Output the (X, Y) coordinate of the center of the cell containing the given text.  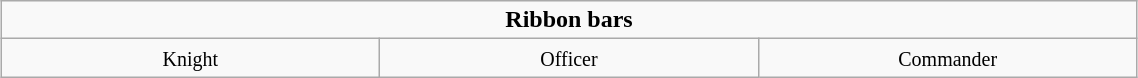
Ribbon bars (569, 20)
Officer (570, 58)
Commander (948, 58)
Knight (190, 58)
